Identify which cell holds the provided text, then report its (X, Y) central coordinate. 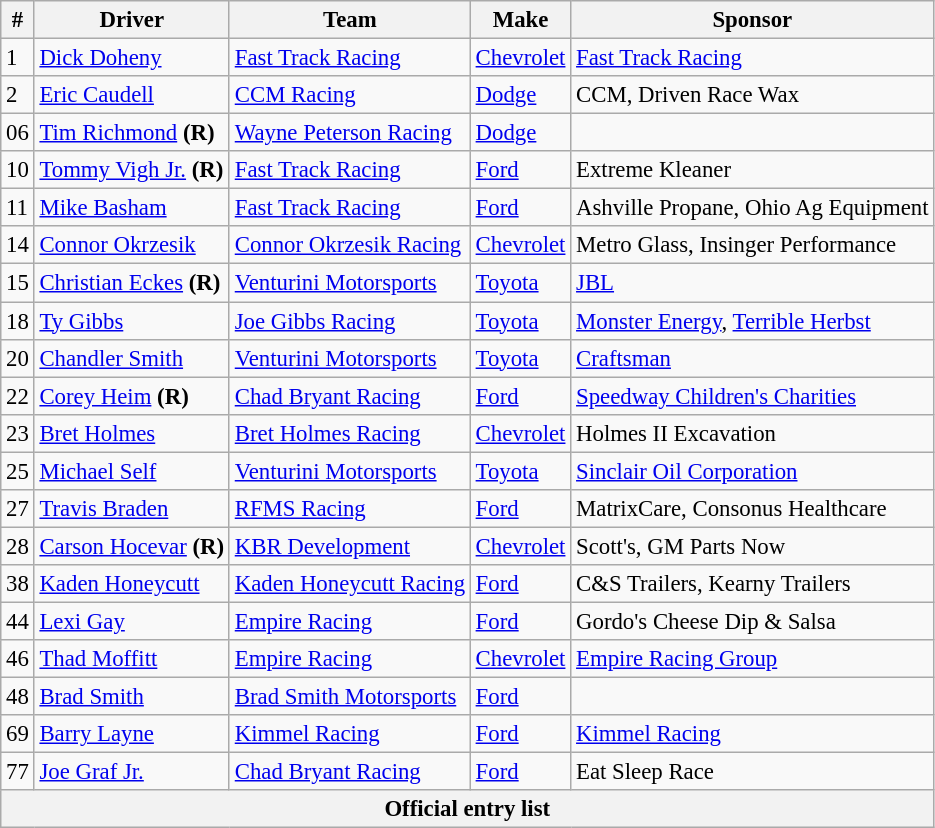
Eric Caudell (132, 95)
Metro Glass, Insinger Performance (752, 245)
Chandler Smith (132, 358)
Empire Racing Group (752, 659)
Craftsman (752, 358)
20 (18, 358)
10 (18, 170)
Joe Gibbs Racing (350, 321)
KBR Development (350, 546)
14 (18, 245)
Mike Basham (132, 208)
Monster Energy, Terrible Herbst (752, 321)
Brad Smith (132, 697)
Driver (132, 20)
Carson Hocevar (R) (132, 546)
Speedway Children's Charities (752, 396)
Ashville Propane, Ohio Ag Equipment (752, 208)
2 (18, 95)
Bret Holmes Racing (350, 433)
Kaden Honeycutt Racing (350, 584)
Lexi Gay (132, 621)
Kaden Honeycutt (132, 584)
15 (18, 283)
Sponsor (752, 20)
Tim Richmond (R) (132, 133)
1 (18, 58)
CCM, Driven Race Wax (752, 95)
Wayne Peterson Racing (350, 133)
MatrixCare, Consonus Healthcare (752, 509)
Ty Gibbs (132, 321)
Eat Sleep Race (752, 772)
Scott's, GM Parts Now (752, 546)
25 (18, 471)
18 (18, 321)
Thad Moffitt (132, 659)
69 (18, 734)
Official entry list (468, 809)
Barry Layne (132, 734)
46 (18, 659)
77 (18, 772)
44 (18, 621)
Michael Self (132, 471)
Make (520, 20)
22 (18, 396)
23 (18, 433)
Travis Braden (132, 509)
06 (18, 133)
Team (350, 20)
Corey Heim (R) (132, 396)
CCM Racing (350, 95)
Joe Graf Jr. (132, 772)
Connor Okrzesik (132, 245)
Extreme Kleaner (752, 170)
38 (18, 584)
Brad Smith Motorsports (350, 697)
RFMS Racing (350, 509)
C&S Trailers, Kearny Trailers (752, 584)
Dick Doheny (132, 58)
28 (18, 546)
JBL (752, 283)
Connor Okrzesik Racing (350, 245)
48 (18, 697)
Tommy Vigh Jr. (R) (132, 170)
Sinclair Oil Corporation (752, 471)
Christian Eckes (R) (132, 283)
Holmes II Excavation (752, 433)
# (18, 20)
11 (18, 208)
Gordo's Cheese Dip & Salsa (752, 621)
27 (18, 509)
Bret Holmes (132, 433)
